From the cell containing the given text, extract its center point as [x, y] coordinate. 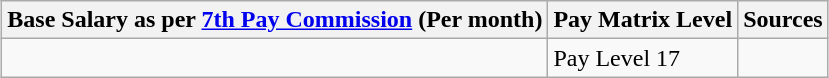
Base Salary as per 7th Pay Commission (Per month) [275, 20]
Pay Level 17 [643, 58]
Sources [784, 20]
Pay Matrix Level [643, 20]
